Output the [x, y] coordinate of the center of the cell containing the given text.  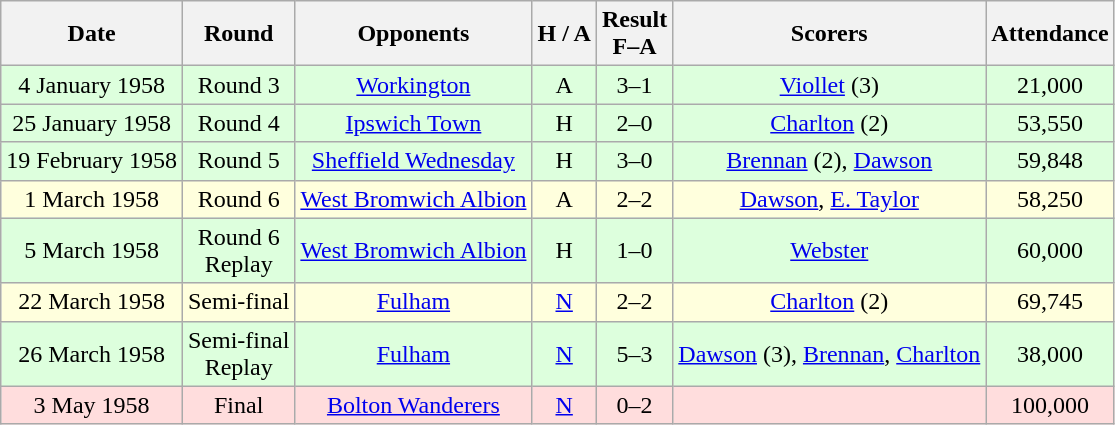
Webster [830, 250]
Round 5 [238, 161]
Attendance [1050, 34]
3–0 [634, 161]
Dawson, E. Taylor [830, 199]
100,000 [1050, 405]
58,250 [1050, 199]
Final [238, 405]
Round 6 [238, 199]
4 January 1958 [92, 85]
19 February 1958 [92, 161]
1 March 1958 [92, 199]
Semi-final [238, 302]
38,000 [1050, 354]
26 March 1958 [92, 354]
H / A [564, 34]
22 March 1958 [92, 302]
60,000 [1050, 250]
Date [92, 34]
Sheffield Wednesday [414, 161]
Round 6Replay [238, 250]
53,550 [1050, 123]
Round 3 [238, 85]
Workington [414, 85]
1–0 [634, 250]
Viollet (3) [830, 85]
5–3 [634, 354]
59,848 [1050, 161]
3 May 1958 [92, 405]
Brennan (2), Dawson [830, 161]
Dawson (3), Brennan, Charlton [830, 354]
Round [238, 34]
ResultF–A [634, 34]
5 March 1958 [92, 250]
2–0 [634, 123]
Scorers [830, 34]
0–2 [634, 405]
3–1 [634, 85]
Semi-finalReplay [238, 354]
Bolton Wanderers [414, 405]
Opponents [414, 34]
Round 4 [238, 123]
21,000 [1050, 85]
25 January 1958 [92, 123]
69,745 [1050, 302]
Ipswich Town [414, 123]
